Locate the cell with the specified text and output its (x, y) center coordinate. 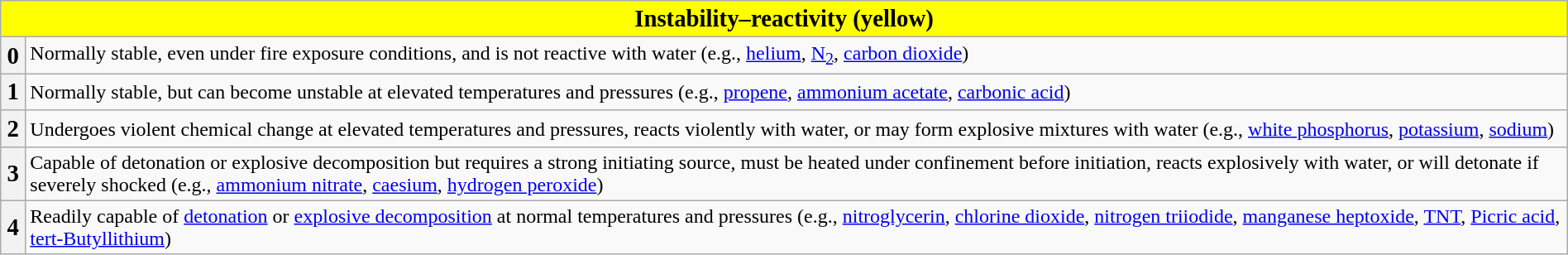
Normally stable, but can become unstable at elevated temperatures and pressures (e.g., propene, ammonium acetate, carbonic acid) (796, 92)
4 (13, 227)
2 (13, 128)
0 (13, 55)
Instability–reactivity (yellow) (784, 19)
3 (13, 174)
Normally stable, even under fire exposure conditions, and is not reactive with water (e.g., helium, N2, carbon dioxide) (796, 55)
1 (13, 92)
